Detect which cell encompasses the target text, then output its [x, y] center coordinate. 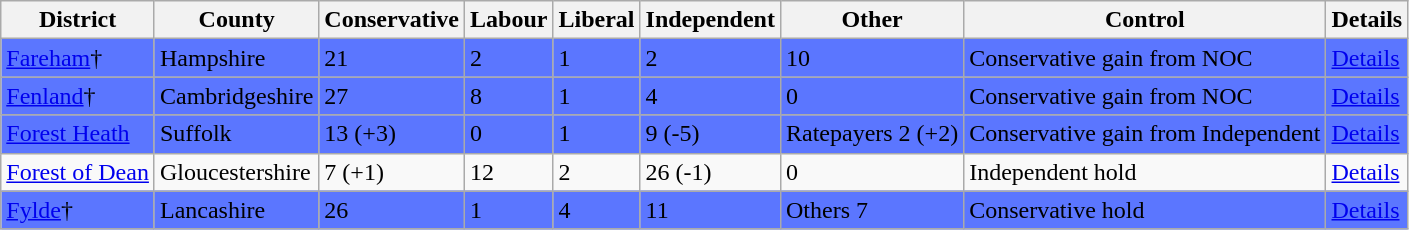
Independent [710, 20]
Independent hold [1145, 172]
11 [710, 210]
26 (-1) [710, 172]
Ratepayers 2 (+2) [872, 134]
8 [509, 96]
Fenland† [78, 96]
Fylde† [78, 210]
Fareham† [78, 58]
Liberal [596, 20]
Labour [509, 20]
Other [872, 20]
Conservative [392, 20]
7 (+1) [392, 172]
Hampshire [236, 58]
Forest Heath [78, 134]
13 (+3) [392, 134]
Control [1145, 20]
Forest of Dean [78, 172]
Suffolk [236, 134]
21 [392, 58]
Gloucestershire [236, 172]
Conservative hold [1145, 210]
27 [392, 96]
District [78, 20]
Lancashire [236, 210]
12 [509, 172]
26 [392, 210]
County [236, 20]
10 [872, 58]
Others 7 [872, 210]
Cambridgeshire [236, 96]
Conservative gain from Independent [1145, 134]
9 (-5) [710, 134]
